Identify which cell holds the provided text, then report its [x, y] central coordinate. 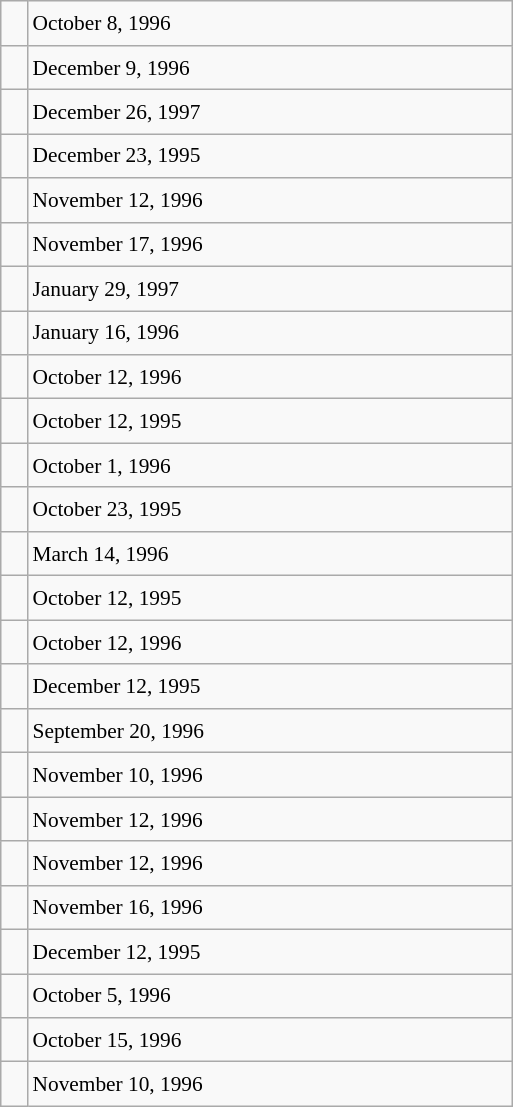
October 15, 1996 [270, 1040]
January 16, 1996 [270, 333]
December 9, 1996 [270, 67]
October 1, 1996 [270, 465]
March 14, 1996 [270, 554]
November 17, 1996 [270, 244]
October 8, 1996 [270, 23]
October 23, 1995 [270, 509]
December 23, 1995 [270, 156]
January 29, 1997 [270, 288]
September 20, 1996 [270, 730]
November 16, 1996 [270, 907]
December 26, 1997 [270, 112]
October 5, 1996 [270, 996]
